Search for the cell housing the specified text and yield its (X, Y) center coordinate. 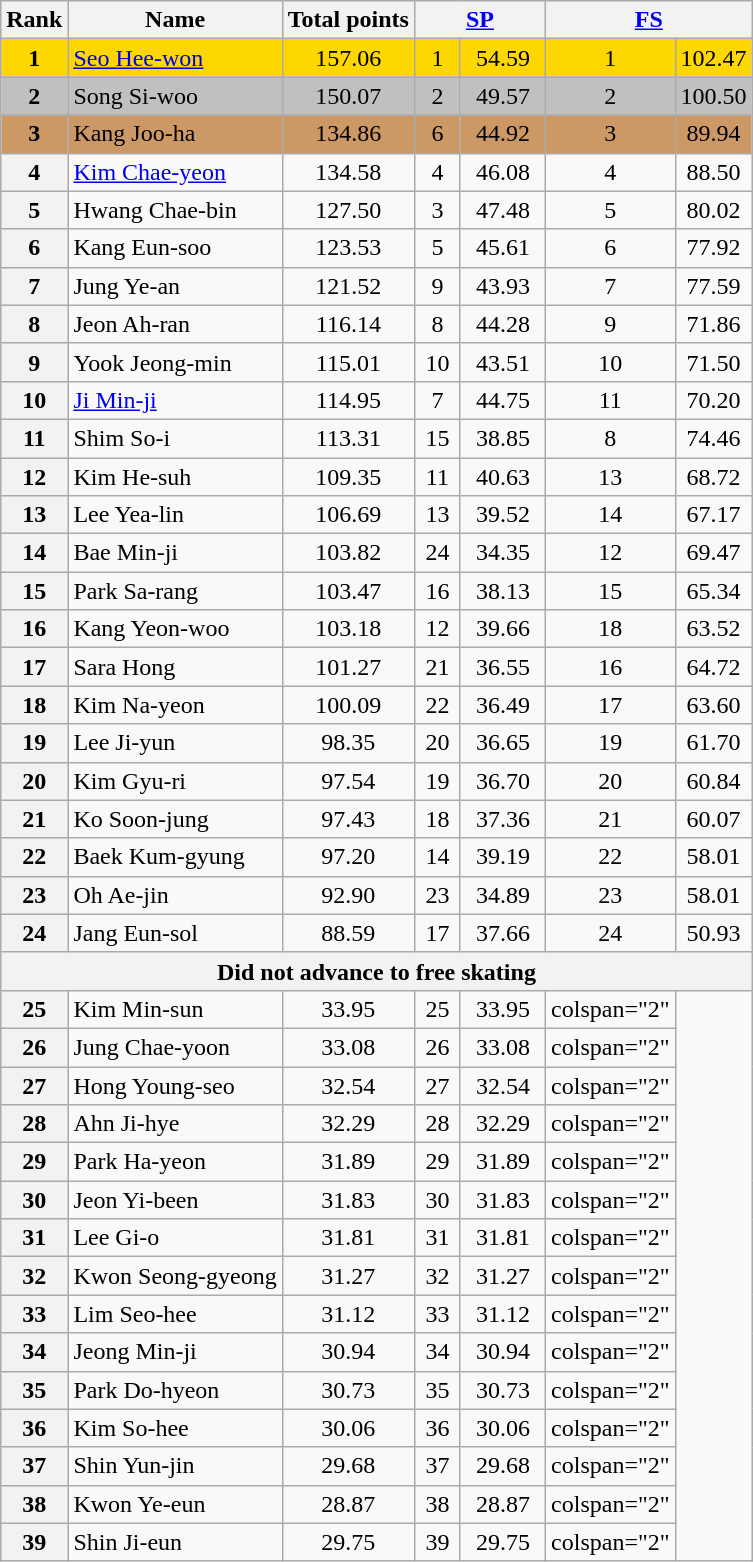
89.94 (714, 134)
88.50 (714, 172)
Park Sa-rang (175, 591)
38.13 (502, 591)
97.54 (348, 781)
Total points (348, 20)
39.52 (502, 515)
157.06 (348, 58)
36.70 (502, 781)
Name (175, 20)
Jung Chae-yoon (175, 1047)
121.52 (348, 286)
38.85 (502, 438)
Shim So-i (175, 438)
Lee Ji-yun (175, 743)
36.55 (502, 667)
37.36 (502, 819)
88.59 (348, 933)
Kim Chae-yeon (175, 172)
40.63 (502, 477)
60.84 (714, 781)
Kim Na-yeon (175, 705)
39.19 (502, 857)
Shin Yun-jin (175, 1466)
115.01 (348, 362)
Kwon Ye-eun (175, 1504)
Oh Ae-jin (175, 895)
Jang Eun-sol (175, 933)
Jung Ye-an (175, 286)
45.61 (502, 248)
113.31 (348, 438)
69.47 (714, 553)
Did not advance to free skating (376, 971)
74.46 (714, 438)
Lim Seo-hee (175, 1314)
77.59 (714, 286)
Sara Hong (175, 667)
60.07 (714, 819)
47.48 (502, 210)
Jeon Ah-ran (175, 324)
Shin Ji-eun (175, 1542)
Bae Min-ji (175, 553)
36.49 (502, 705)
SP (480, 20)
97.43 (348, 819)
Kim Gyu-ri (175, 781)
44.92 (502, 134)
63.60 (714, 705)
116.14 (348, 324)
71.50 (714, 362)
77.92 (714, 248)
Yook Jeong-min (175, 362)
Lee Yea-lin (175, 515)
Park Do-hyeon (175, 1390)
Kang Joo-ha (175, 134)
67.17 (714, 515)
103.47 (348, 591)
98.35 (348, 743)
Kim He-suh (175, 477)
Song Si-woo (175, 96)
102.47 (714, 58)
Ji Min-ji (175, 400)
43.93 (502, 286)
Kang Eun-soo (175, 248)
Hwang Chae-bin (175, 210)
Jeong Min-ji (175, 1352)
64.72 (714, 667)
Kim Min-sun (175, 1009)
109.35 (348, 477)
50.93 (714, 933)
43.51 (502, 362)
46.08 (502, 172)
61.70 (714, 743)
Rank (34, 20)
114.95 (348, 400)
Hong Young-seo (175, 1085)
106.69 (348, 515)
34.35 (502, 553)
100.09 (348, 705)
134.86 (348, 134)
Kang Yeon-woo (175, 629)
65.34 (714, 591)
63.52 (714, 629)
44.28 (502, 324)
92.90 (348, 895)
134.58 (348, 172)
Park Ha-yeon (175, 1162)
FS (650, 20)
123.53 (348, 248)
Jeon Yi-been (175, 1200)
101.27 (348, 667)
103.82 (348, 553)
Kim So-hee (175, 1428)
54.59 (502, 58)
71.86 (714, 324)
127.50 (348, 210)
70.20 (714, 400)
Baek Kum-gyung (175, 857)
100.50 (714, 96)
68.72 (714, 477)
39.66 (502, 629)
49.57 (502, 96)
150.07 (348, 96)
Ahn Ji-hye (175, 1124)
97.20 (348, 857)
34.89 (502, 895)
44.75 (502, 400)
Kwon Seong-gyeong (175, 1276)
37.66 (502, 933)
Ko Soon-jung (175, 819)
Lee Gi-o (175, 1238)
36.65 (502, 743)
80.02 (714, 210)
Seo Hee-won (175, 58)
103.18 (348, 629)
